Extract the (x, y) coordinate from the center of the cell holding the provided text.  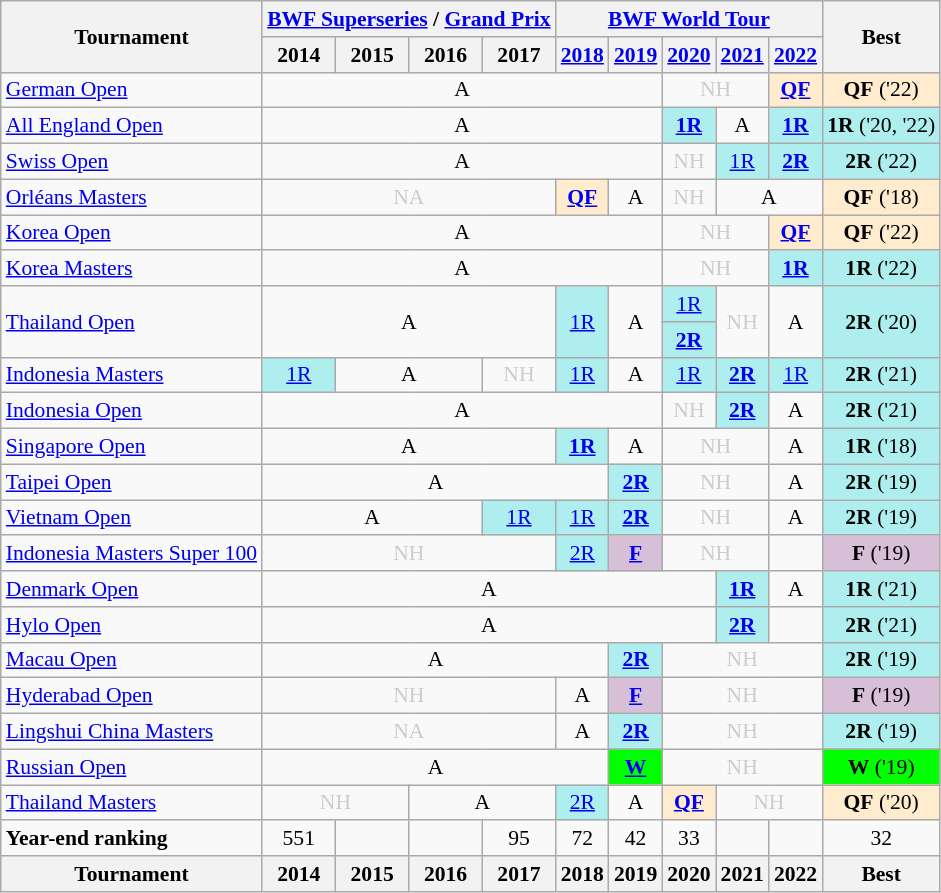
72 (582, 839)
42 (636, 839)
Year-end ranking (132, 839)
All England Open (132, 126)
Thailand Open (132, 322)
German Open (132, 90)
2R ('20) (881, 322)
Indonesia Masters Super 100 (132, 554)
Denmark Open (132, 589)
Thailand Masters (132, 803)
BWF World Tour (689, 19)
1R ('21) (881, 589)
Indonesia Masters (132, 375)
1R ('18) (881, 447)
BWF Superseries / Grand Prix (409, 19)
95 (518, 839)
W ('19) (881, 767)
Orléans Masters (132, 197)
Vietnam Open (132, 518)
551 (298, 839)
2R ('22) (881, 162)
QF ('18) (881, 197)
32 (881, 839)
Singapore Open (132, 447)
Swiss Open (132, 162)
1R ('20, '22) (881, 126)
Taipei Open (132, 482)
Lingshui China Masters (132, 732)
Macau Open (132, 660)
Indonesia Open (132, 411)
Russian Open (132, 767)
Hylo Open (132, 625)
1R ('22) (881, 269)
W (636, 767)
33 (688, 839)
Korea Open (132, 233)
QF ('20) (881, 803)
Korea Masters (132, 269)
Hyderabad Open (132, 696)
